Scan for the cell matching the given text and deliver its (X, Y) coordinate at center. 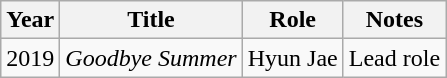
Title (151, 20)
Year (30, 20)
Goodbye Summer (151, 58)
2019 (30, 58)
Hyun Jae (292, 58)
Notes (394, 20)
Role (292, 20)
Lead role (394, 58)
